Return (x, y) of the center of cell containing provided text 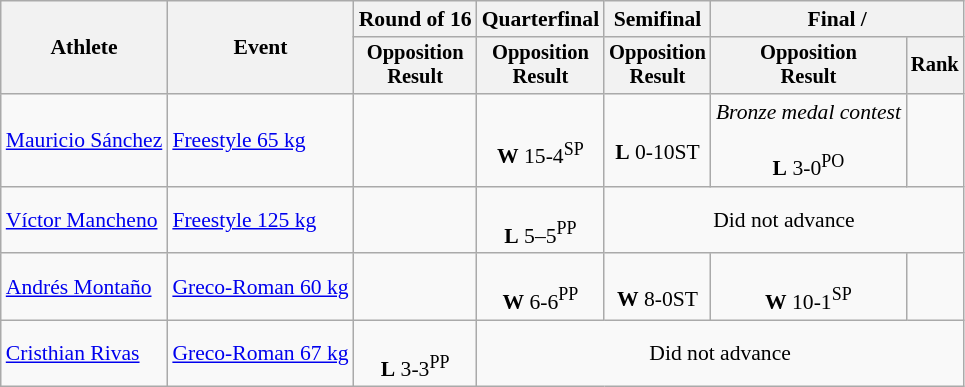
L 0-10ST (658, 140)
W 8-0ST (658, 288)
Event (260, 48)
Final / (838, 19)
Round of 16 (416, 19)
L 5–5PP (541, 220)
Greco-Roman 67 kg (260, 354)
L 3-3PP (416, 354)
Bronze medal contestL 3-0PO (808, 140)
W 15-4SP (541, 140)
Freestyle 65 kg (260, 140)
Víctor Mancheno (84, 220)
Freestyle 125 kg (260, 220)
Athlete (84, 48)
W 6-6PP (541, 288)
W 10-1SP (808, 288)
Andrés Montaño (84, 288)
Greco-Roman 60 kg (260, 288)
Quarterfinal (541, 19)
Cristhian Rivas (84, 354)
Mauricio Sánchez (84, 140)
Semifinal (658, 19)
Rank (935, 66)
